Provide the (X, Y) coordinate of the cell's center where the given text is located.  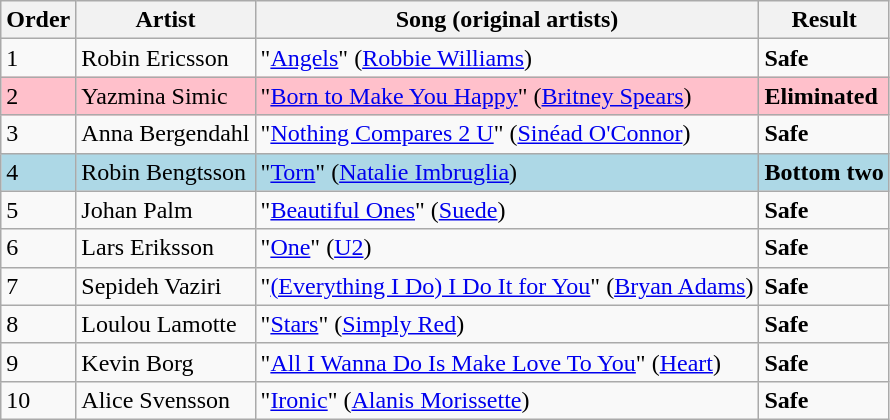
2 (38, 96)
"Angels" (Robbie Williams) (507, 58)
9 (38, 362)
Bottom two (824, 172)
"One" (U2) (507, 248)
Robin Ericsson (166, 58)
Order (38, 20)
1 (38, 58)
"Torn" (Natalie Imbruglia) (507, 172)
Johan Palm (166, 210)
3 (38, 134)
Result (824, 20)
5 (38, 210)
8 (38, 324)
"Ironic" (Alanis Morissette) (507, 400)
"Stars" (Simply Red) (507, 324)
Robin Bengtsson (166, 172)
"(Everything I Do) I Do It for You" (Bryan Adams) (507, 286)
7 (38, 286)
Loulou Lamotte (166, 324)
"All I Wanna Do Is Make Love To You" (Heart) (507, 362)
4 (38, 172)
Kevin Borg (166, 362)
Anna Bergendahl (166, 134)
"Beautiful Ones" (Suede) (507, 210)
Sepideh Vaziri (166, 286)
"Nothing Compares 2 U" (Sinéad O'Connor) (507, 134)
6 (38, 248)
10 (38, 400)
Eliminated (824, 96)
Song (original artists) (507, 20)
"Born to Make You Happy" (Britney Spears) (507, 96)
Alice Svensson (166, 400)
Yazmina Simic (166, 96)
Lars Eriksson (166, 248)
Artist (166, 20)
